Find where the given text appears and provide that cell's center as [X, Y] coordinate. 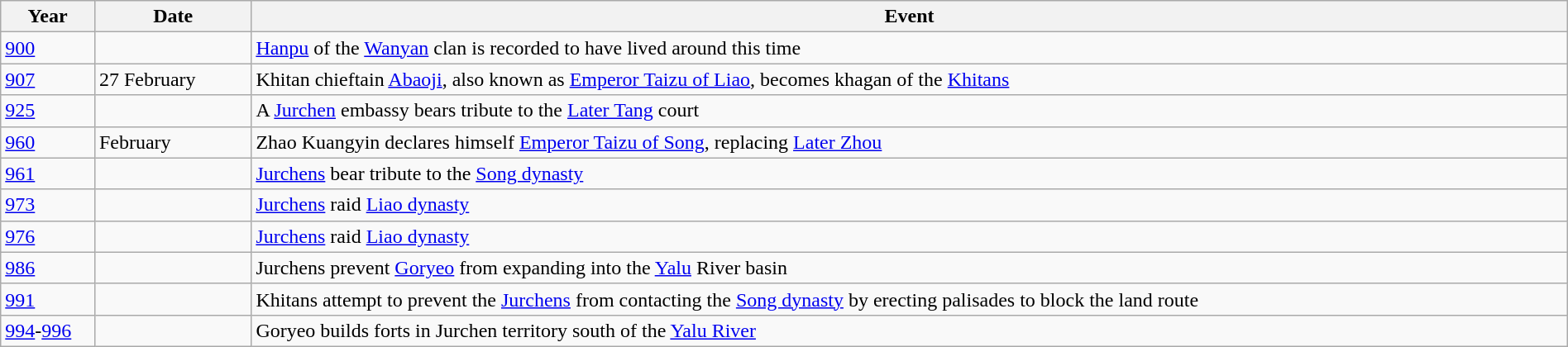
Goryeo builds forts in Jurchen territory south of the Yalu River [910, 330]
A Jurchen embassy bears tribute to the Later Tang court [910, 111]
Jurchens prevent Goryeo from expanding into the Yalu River basin [910, 268]
900 [48, 48]
Date [172, 17]
925 [48, 111]
Khitan chieftain Abaoji, also known as Emperor Taizu of Liao, becomes khagan of the Khitans [910, 79]
Hanpu of the Wanyan clan is recorded to have lived around this time [910, 48]
994-996 [48, 330]
907 [48, 79]
Khitans attempt to prevent the Jurchens from contacting the Song dynasty by erecting palisades to block the land route [910, 299]
Jurchens bear tribute to the Song dynasty [910, 173]
961 [48, 173]
986 [48, 268]
976 [48, 236]
Year [48, 17]
973 [48, 205]
991 [48, 299]
February [172, 142]
Event [910, 17]
27 February [172, 79]
960 [48, 142]
Zhao Kuangyin declares himself Emperor Taizu of Song, replacing Later Zhou [910, 142]
